Scan for the cell matching the given text and deliver its [X, Y] coordinate at center. 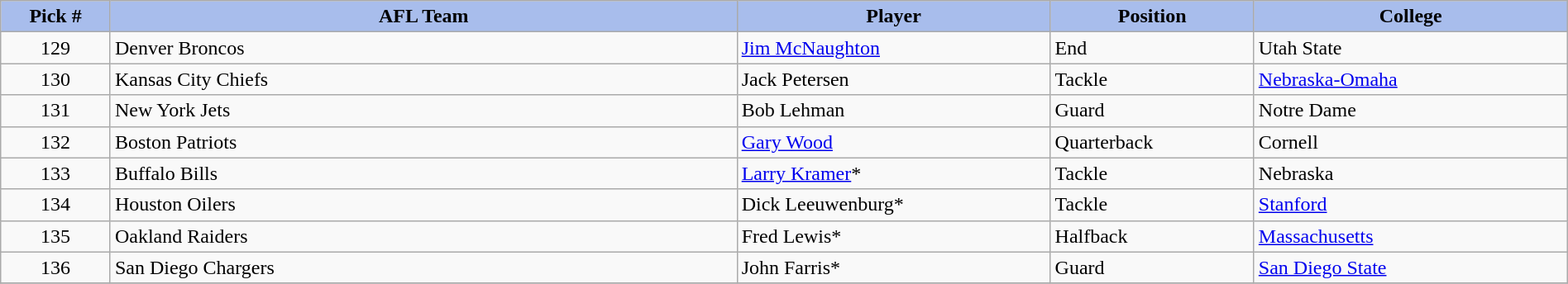
Bob Lehman [893, 111]
John Farris* [893, 267]
Gary Wood [893, 142]
Houston Oilers [423, 205]
132 [56, 142]
San Diego State [1411, 267]
New York Jets [423, 111]
Denver Broncos [423, 48]
Larry Kramer* [893, 173]
Quarterback [1152, 142]
131 [56, 111]
Jack Petersen [893, 79]
134 [56, 205]
136 [56, 267]
Dick Leeuwenburg* [893, 205]
130 [56, 79]
Notre Dame [1411, 111]
Kansas City Chiefs [423, 79]
Cornell [1411, 142]
Stanford [1411, 205]
College [1411, 17]
AFL Team [423, 17]
Halfback [1152, 236]
Nebraska [1411, 173]
Buffalo Bills [423, 173]
Player [893, 17]
133 [56, 173]
129 [56, 48]
End [1152, 48]
Oakland Raiders [423, 236]
San Diego Chargers [423, 267]
Nebraska-Omaha [1411, 79]
Pick # [56, 17]
135 [56, 236]
Fred Lewis* [893, 236]
Jim McNaughton [893, 48]
Massachusetts [1411, 236]
Position [1152, 17]
Utah State [1411, 48]
Boston Patriots [423, 142]
